Output the [X, Y] coordinate of the center of the cell containing the given text.  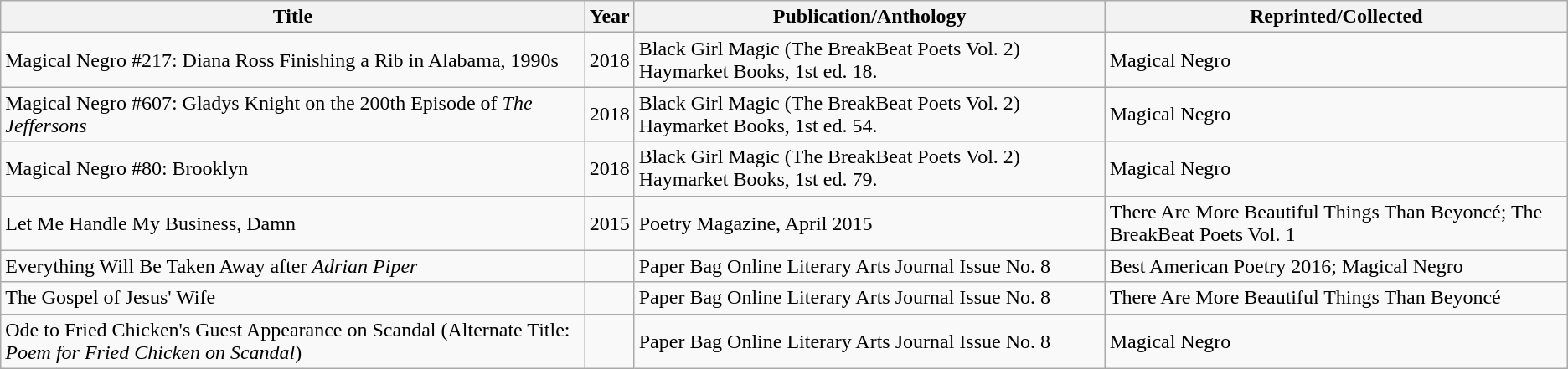
2015 [610, 223]
Year [610, 17]
There Are More Beautiful Things Than Beyoncé [1336, 298]
Poetry Magazine, April 2015 [869, 223]
Magical Negro #607: Gladys Knight on the 200th Episode of The Jeffersons [293, 114]
Black Girl Magic (The BreakBeat Poets Vol. 2) Haymarket Books, 1st ed. 18. [869, 60]
There Are More Beautiful Things Than Beyoncé; The BreakBeat Poets Vol. 1 [1336, 223]
Black Girl Magic (The BreakBeat Poets Vol. 2) Haymarket Books, 1st ed. 79. [869, 169]
Everything Will Be Taken Away after Adrian Piper [293, 266]
Publication/Anthology [869, 17]
Magical Negro #80: Brooklyn [293, 169]
The Gospel of Jesus' Wife [293, 298]
Black Girl Magic (The BreakBeat Poets Vol. 2) Haymarket Books, 1st ed. 54. [869, 114]
Magical Negro #217: Diana Ross Finishing a Rib in Alabama, 1990s [293, 60]
Let Me Handle My Business, Damn [293, 223]
Reprinted/Collected [1336, 17]
Ode to Fried Chicken's Guest Appearance on Scandal (Alternate Title: Poem for Fried Chicken on Scandal) [293, 341]
Title [293, 17]
Best American Poetry 2016; Magical Negro [1336, 266]
